Find where the given text appears and provide that cell's center as [x, y] coordinate. 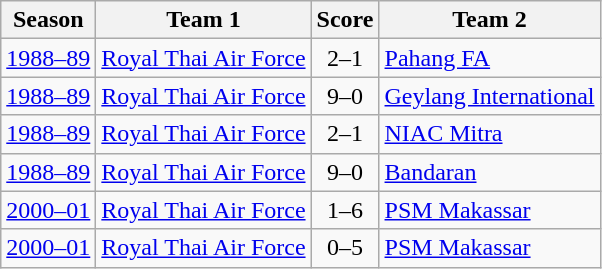
0–5 [345, 248]
Score [345, 20]
Team 1 [204, 20]
Geylang International [490, 96]
1–6 [345, 210]
NIAC Mitra [490, 134]
Team 2 [490, 20]
Season [48, 20]
Bandaran [490, 172]
Pahang FA [490, 58]
